Capture the cell that displays the provided text and extract its (x, y) central coordinate. 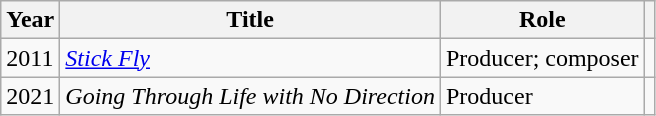
Year (30, 20)
Producer; composer (542, 58)
Producer (542, 96)
Role (542, 20)
2021 (30, 96)
Stick Fly (250, 58)
Going Through Life with No Direction (250, 96)
Title (250, 20)
2011 (30, 58)
